Find where the given text appears and provide that cell's center as [x, y] coordinate. 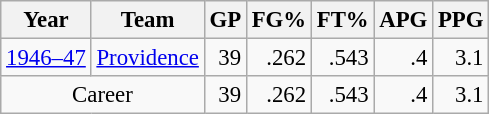
APG [404, 20]
FT% [342, 20]
FG% [278, 20]
Providence [148, 58]
1946–47 [46, 58]
PPG [461, 20]
GP [225, 20]
Team [148, 20]
Year [46, 20]
Career [102, 95]
